Search for the cell housing the specified text and yield its [x, y] center coordinate. 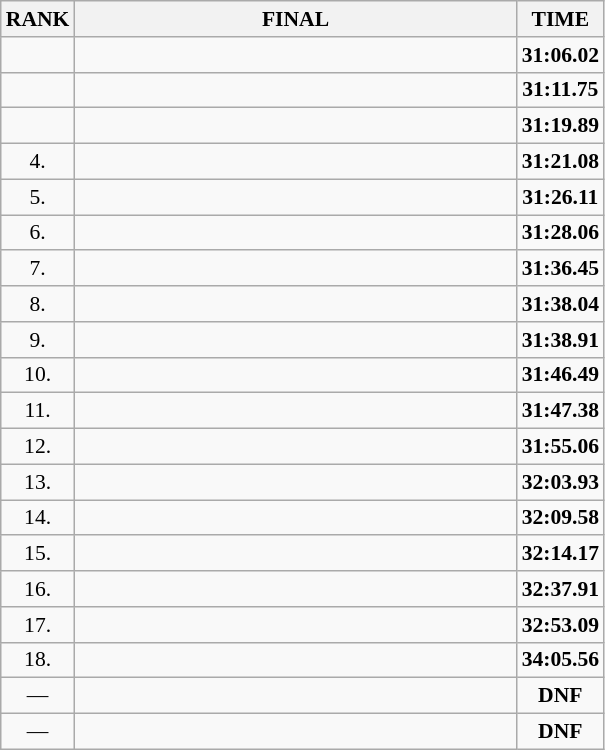
4. [38, 162]
31:38.04 [560, 304]
18. [38, 660]
6. [38, 233]
32:14.17 [560, 554]
RANK [38, 19]
TIME [560, 19]
15. [38, 554]
32:37.91 [560, 589]
17. [38, 625]
10. [38, 375]
31:26.11 [560, 197]
13. [38, 482]
31:38.91 [560, 340]
31:47.38 [560, 411]
5. [38, 197]
11. [38, 411]
31:19.89 [560, 126]
32:53.09 [560, 625]
31:36.45 [560, 269]
7. [38, 269]
34:05.56 [560, 660]
14. [38, 518]
31:11.75 [560, 90]
8. [38, 304]
31:21.08 [560, 162]
32:03.93 [560, 482]
12. [38, 447]
9. [38, 340]
FINAL [295, 19]
31:46.49 [560, 375]
31:06.02 [560, 55]
32:09.58 [560, 518]
16. [38, 589]
31:28.06 [560, 233]
31:55.06 [560, 447]
